Search for the cell housing the specified text and yield its (X, Y) center coordinate. 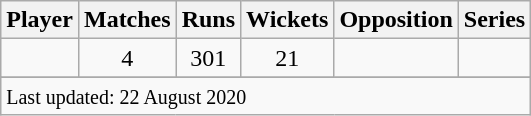
Runs (208, 20)
21 (288, 58)
Matches (127, 20)
Wickets (288, 20)
Last updated: 22 August 2020 (266, 96)
301 (208, 58)
4 (127, 58)
Opposition (396, 20)
Series (494, 20)
Player (40, 20)
